Capture the cell that displays the provided text and extract its [X, Y] central coordinate. 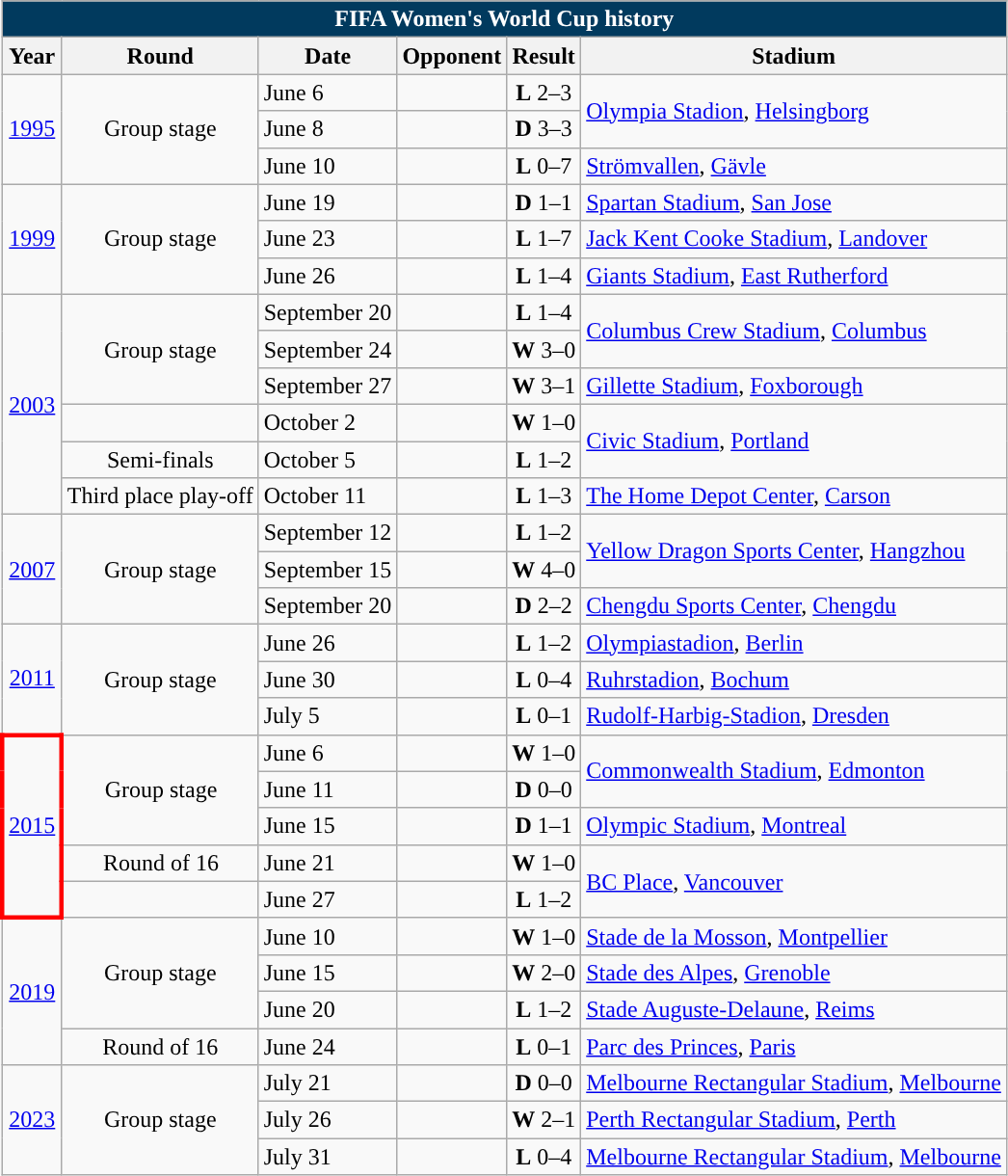
Civic Stadium, Portland [794, 441]
June 11 [328, 789]
June 24 [328, 1046]
July 21 [328, 1083]
L 0–7 [544, 166]
1995 [32, 129]
Stadium [794, 56]
Giants Stadium, East Rutherford [794, 276]
Olympia Stadion, Helsingborg [794, 111]
July 31 [328, 1157]
W 2–0 [544, 973]
2007 [32, 570]
June 23 [328, 239]
September 24 [328, 349]
L 2–3 [544, 93]
September 15 [328, 570]
Commonwealth Stadium, Edmonton [794, 771]
Stade des Alpes, Grenoble [794, 973]
Opponent [452, 56]
Parc des Princes, Paris [794, 1046]
FIFA Women's World Cup history [504, 19]
2019 [32, 991]
W 3–1 [544, 386]
2011 [32, 680]
Third place play-off [160, 496]
W 2–1 [544, 1120]
Gillette Stadium, Foxborough [794, 386]
Rudolf-Harbig-Stadion, Dresden [794, 716]
June 8 [328, 129]
July 26 [328, 1120]
Jack Kent Cooke Stadium, Landover [794, 239]
2003 [32, 404]
2023 [32, 1120]
June 30 [328, 680]
October 11 [328, 496]
L 1–7 [544, 239]
Year [32, 56]
June 20 [328, 1009]
W 4–0 [544, 570]
1999 [32, 239]
Stade Auguste-Delaune, Reims [794, 1009]
BC Place, Vancouver [794, 881]
Spartan Stadium, San Jose [794, 202]
The Home Depot Center, Carson [794, 496]
Yellow Dragon Sports Center, Hangzhou [794, 551]
Semi-finals [160, 460]
September 12 [328, 533]
Olympiastadion, Berlin [794, 643]
June 19 [328, 202]
D 3–3 [544, 129]
Result [544, 56]
D 2–2 [544, 606]
June 21 [328, 863]
Round [160, 56]
Perth Rectangular Stadium, Perth [794, 1120]
W 3–0 [544, 349]
2015 [32, 826]
June 27 [328, 899]
September 27 [328, 386]
Date [328, 56]
July 5 [328, 716]
L 1–3 [544, 496]
October 2 [328, 422]
Olympic Stadium, Montreal [794, 826]
Ruhrstadion, Bochum [794, 680]
Stade de la Mosson, Montpellier [794, 936]
Columbus Crew Stadium, Columbus [794, 331]
Chengdu Sports Center, Chengdu [794, 606]
Strömvallen, Gävle [794, 166]
October 5 [328, 460]
